Locate the cell with the specified text and output its (x, y) center coordinate. 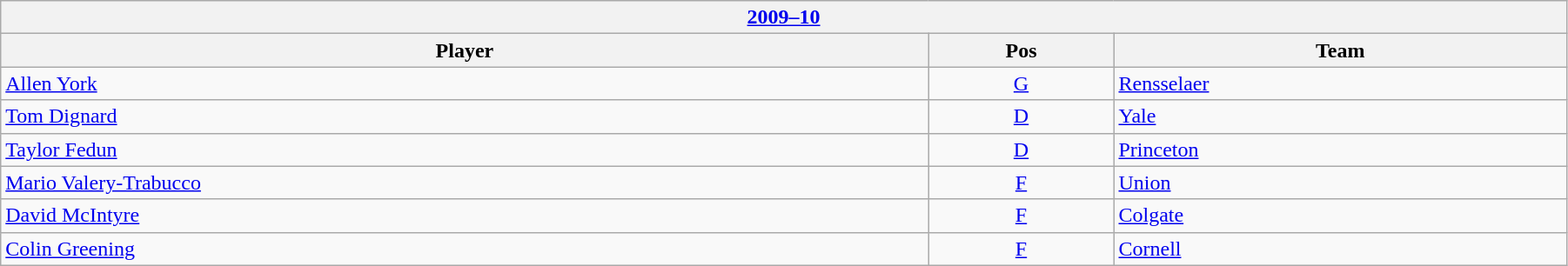
Pos (1022, 50)
Union (1340, 183)
Player (465, 50)
2009–10 (784, 17)
Colin Greening (465, 249)
Rensselaer (1340, 83)
Team (1340, 50)
Tom Dignard (465, 116)
Colgate (1340, 216)
Taylor Fedun (465, 150)
Mario Valery-Trabucco (465, 183)
Yale (1340, 116)
David McIntyre (465, 216)
Cornell (1340, 249)
G (1022, 83)
Princeton (1340, 150)
Allen York (465, 83)
